Detect which cell encompasses the target text, then output its [X, Y] center coordinate. 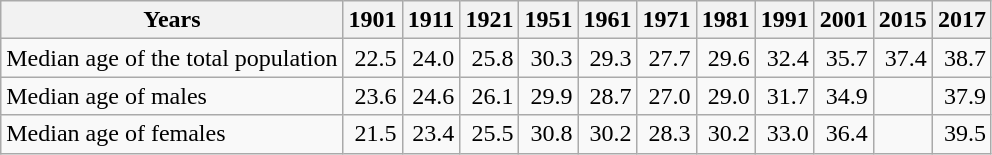
1961 [608, 20]
36.4 [844, 134]
35.7 [844, 58]
1971 [666, 20]
25.8 [490, 58]
2017 [962, 20]
Median age of females [172, 134]
32.4 [784, 58]
29.6 [726, 58]
29.3 [608, 58]
1991 [784, 20]
Median age of males [172, 96]
1911 [431, 20]
28.7 [608, 96]
31.7 [784, 96]
1981 [726, 20]
23.6 [372, 96]
27.7 [666, 58]
33.0 [784, 134]
26.1 [490, 96]
30.3 [548, 58]
23.4 [431, 134]
34.9 [844, 96]
24.6 [431, 96]
29.9 [548, 96]
2015 [902, 20]
39.5 [962, 134]
2001 [844, 20]
37.9 [962, 96]
37.4 [902, 58]
22.5 [372, 58]
24.0 [431, 58]
Median age of the total population [172, 58]
Years [172, 20]
38.7 [962, 58]
21.5 [372, 134]
1921 [490, 20]
29.0 [726, 96]
28.3 [666, 134]
1901 [372, 20]
1951 [548, 20]
27.0 [666, 96]
25.5 [490, 134]
30.8 [548, 134]
